Find where the given text appears and provide that cell's center as (X, Y) coordinate. 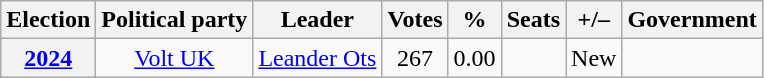
Political party (174, 20)
Election (48, 20)
267 (415, 58)
Leader (318, 20)
% (474, 20)
+/– (594, 20)
Seats (533, 20)
0.00 (474, 58)
New (594, 58)
Volt UK (174, 58)
Votes (415, 20)
Leander Ots (318, 58)
Government (692, 20)
2024 (48, 58)
